Extract the (x, y) coordinate from the center of the cell holding the provided text.  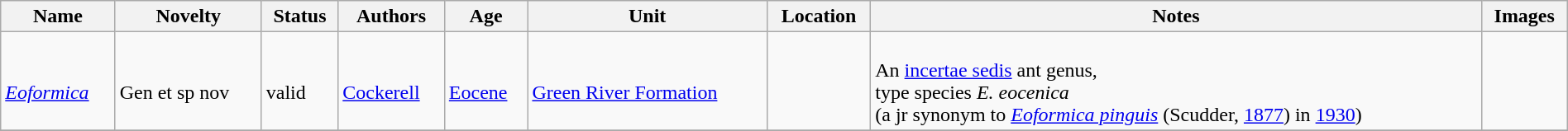
Status (299, 16)
Images (1524, 16)
An incertae sedis ant genus, type species E. eocenica(a jr synonym to Eoformica pinguis (Scudder, 1877) in 1930) (1176, 81)
Location (819, 16)
Eoformica (58, 81)
Notes (1176, 16)
valid (299, 81)
Age (486, 16)
Novelty (189, 16)
Eocene (486, 81)
Authors (392, 16)
Green River Formation (648, 81)
Cockerell (392, 81)
Name (58, 16)
Gen et sp nov (189, 81)
Unit (648, 16)
